Provide the [x, y] coordinate of the cell's center where the given text is located.  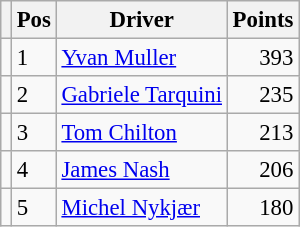
James Nash [142, 170]
Yvan Muller [142, 58]
2 [34, 95]
Pos [34, 20]
1 [34, 58]
Michel Nykjær [142, 208]
180 [262, 208]
213 [262, 133]
5 [34, 208]
Tom Chilton [142, 133]
Driver [142, 20]
393 [262, 58]
Points [262, 20]
235 [262, 95]
4 [34, 170]
3 [34, 133]
Gabriele Tarquini [142, 95]
206 [262, 170]
